For the text-containing cell, return its midpoint in (X, Y) coordinate format. 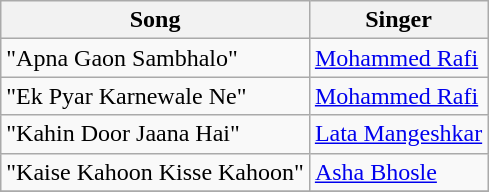
Asha Bhosle (398, 172)
Lata Mangeshkar (398, 134)
"Ek Pyar Karnewale Ne" (156, 96)
"Kaise Kahoon Kisse Kahoon" (156, 172)
"Apna Gaon Sambhalo" (156, 58)
Singer (398, 20)
Song (156, 20)
"Kahin Door Jaana Hai" (156, 134)
